Return (X, Y) of the center of cell containing provided text 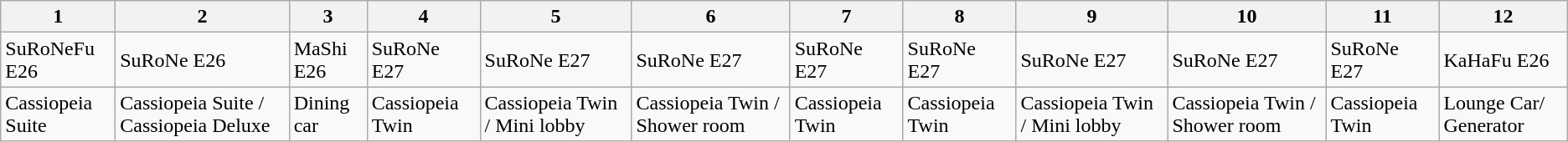
12 (1503, 17)
SuRoNe E26 (203, 60)
2 (203, 17)
KaHaFu E26 (1503, 60)
1 (59, 17)
Lounge Car/ Generator (1503, 114)
5 (556, 17)
Cassiopeia Suite (59, 114)
11 (1382, 17)
8 (960, 17)
3 (328, 17)
Cassiopeia Suite / Cassiopeia Deluxe (203, 114)
10 (1246, 17)
7 (846, 17)
SuRoNeFu E26 (59, 60)
6 (710, 17)
9 (1092, 17)
4 (424, 17)
MaShi E26 (328, 60)
Dining car (328, 114)
